Pinpoint the cell where the given text exists, returning its [x, y] midpoint coordinate. 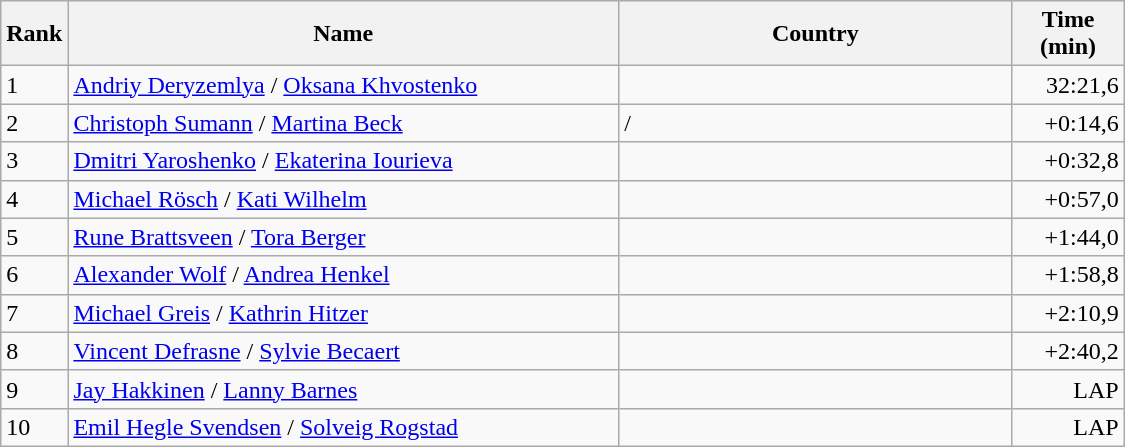
Time (min) [1068, 34]
Rune Brattsveen / Tora Berger [344, 237]
+0:57,0 [1068, 199]
2 [34, 123]
Andriy Deryzemlya / Oksana Khvostenko [344, 85]
+2:10,9 [1068, 313]
+2:40,2 [1068, 351]
8 [34, 351]
3 [34, 161]
Christoph Sumann / Martina Beck [344, 123]
Vincent Defrasne / Sylvie Becaert [344, 351]
Michael Rösch / Kati Wilhelm [344, 199]
+0:14,6 [1068, 123]
+1:58,8 [1068, 275]
+1:44,0 [1068, 237]
7 [34, 313]
Jay Hakkinen / Lanny Barnes [344, 389]
4 [34, 199]
Rank [34, 34]
32:21,6 [1068, 85]
+0:32,8 [1068, 161]
/ [816, 123]
Dmitri Yaroshenko / Ekaterina Iourieva [344, 161]
9 [34, 389]
10 [34, 427]
Name [344, 34]
5 [34, 237]
1 [34, 85]
Alexander Wolf / Andrea Henkel [344, 275]
Michael Greis / Kathrin Hitzer [344, 313]
6 [34, 275]
Country [816, 34]
Emil Hegle Svendsen / Solveig Rogstad [344, 427]
